Extract the (x, y) coordinate from the center of the cell holding the provided text.  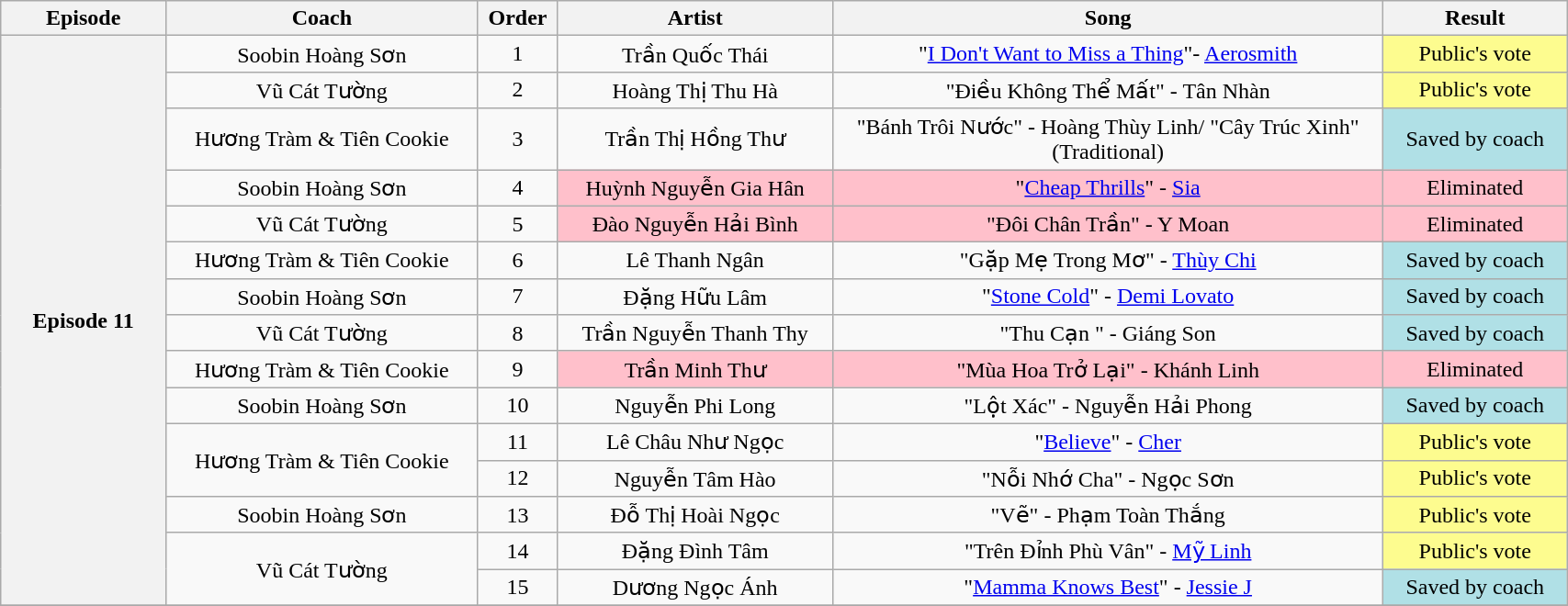
"Vẽ" - Phạm Toàn Thắng (1108, 515)
"Gặp Mẹ Trong Mơ" - Thùy Chi (1108, 261)
5 (518, 224)
7 (518, 297)
15 (518, 588)
"Thu Cạn " - Giáng Son (1108, 333)
1 (518, 54)
"Bánh Trôi Nước" - Hoàng Thùy Linh/ "Cây Trúc Xinh" (Traditional) (1108, 140)
2 (518, 90)
Hoàng Thị Thu Hà (695, 90)
Song (1108, 18)
14 (518, 551)
"Stone Cold" - Demi Lovato (1108, 297)
Artist (695, 18)
Lê Châu Như Ngọc (695, 442)
9 (518, 369)
Result (1475, 18)
"Lột Xác" - Nguyễn Hải Phong (1108, 406)
3 (518, 140)
"Believe" - Cher (1108, 442)
Coach (322, 18)
Trần Thị Hồng Thư (695, 140)
"Nỗi Nhớ Cha" - Ngọc Sơn (1108, 478)
"Đôi Chân Trần" - Y Moan (1108, 224)
13 (518, 515)
11 (518, 442)
"Điều Không Thể Mất" - Tân Nhàn (1108, 90)
"Mamma Knows Best" - Jessie J (1108, 588)
"I Don't Want to Miss a Thing"- Aerosmith (1108, 54)
Đào Nguyễn Hải Bình (695, 224)
Nguyễn Phi Long (695, 406)
8 (518, 333)
Order (518, 18)
"Trên Đỉnh Phù Vân" - Mỹ Linh (1108, 551)
"Cheap Thrills" - Sia (1108, 187)
Trần Nguyễn Thanh Thy (695, 333)
12 (518, 478)
Lê Thanh Ngân (695, 261)
10 (518, 406)
"Mùa Hoa Trở Lại" - Khánh Linh (1108, 369)
Nguyễn Tâm Hào (695, 478)
Trần Quốc Thái (695, 54)
Đặng Đình Tâm (695, 551)
Đặng Hữu Lâm (695, 297)
4 (518, 187)
Đỗ Thị Hoài Ngọc (695, 515)
6 (518, 261)
Trần Minh Thư (695, 369)
Episode 11 (84, 320)
Dương Ngọc Ánh (695, 588)
Episode (84, 18)
Huỳnh Nguyễn Gia Hân (695, 187)
